Determine the [x, y] coordinate at the center of the cell enclosing the given text.  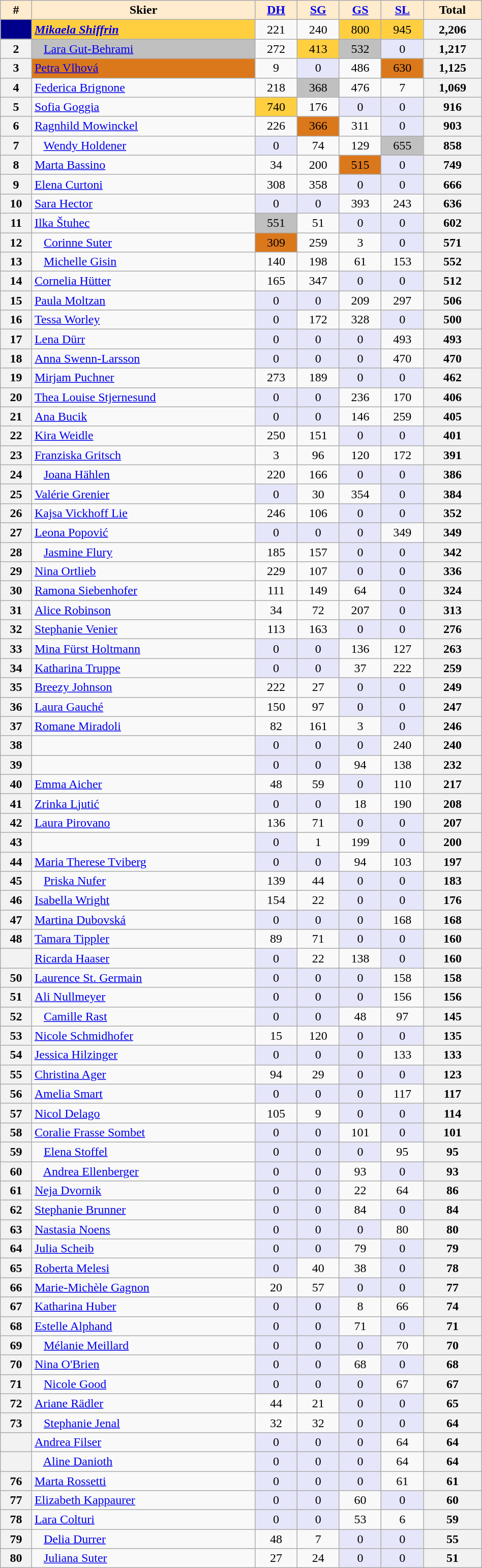
297 [403, 300]
31 [16, 610]
313 [453, 610]
127 [403, 649]
Tamara Tippler [143, 939]
Ana Bucik [143, 416]
Juliana Suter [143, 1558]
185 [277, 552]
Valérie Grenier [143, 494]
800 [360, 29]
273 [277, 378]
Roberta Melesi [143, 1268]
Mirjam Puchner [143, 378]
GS [360, 10]
4 [16, 87]
740 [277, 107]
Thea Louise Stjernesund [143, 397]
86 [453, 1191]
Maria Therese Tviberg [143, 862]
Leona Popović [143, 532]
250 [277, 436]
249 [453, 687]
96 [318, 455]
Corinne Suter [143, 243]
145 [453, 1016]
Amelia Smart [143, 1094]
354 [360, 494]
36 [16, 707]
602 [453, 223]
105 [277, 1113]
229 [277, 571]
19 [16, 378]
166 [318, 474]
146 [360, 416]
47 [16, 920]
Joana Hählen [143, 474]
157 [318, 552]
551 [277, 223]
Martina Dubovská [143, 920]
Coralie Frasse Sombet [143, 1132]
Isabella Wright [143, 900]
54 [16, 1055]
Mikaela Shiffrin [143, 29]
393 [360, 203]
Tessa Worley [143, 320]
Laura Gauché [143, 707]
Ramona Siebenhofer [143, 591]
391 [453, 455]
10 [16, 203]
56 [16, 1094]
SG [318, 10]
Nicol Delago [143, 1113]
Jasmine Flury [143, 552]
413 [318, 49]
Lara Colturi [143, 1520]
Sofia Goggia [143, 107]
218 [277, 87]
Aline Danioth [143, 1461]
Estelle Alphand [143, 1326]
232 [453, 765]
630 [403, 68]
401 [453, 436]
62 [16, 1210]
Kajsa Vickhoff Lie [143, 513]
199 [360, 842]
Neja Dvornik [143, 1191]
916 [453, 107]
263 [453, 649]
Elena Curtoni [143, 184]
749 [453, 165]
76 [16, 1481]
Jessica Hilzinger [143, 1055]
43 [16, 842]
462 [453, 378]
655 [403, 145]
Lena Dürr [143, 339]
221 [277, 29]
Emma Aicher [143, 784]
Federica Brignone [143, 87]
12 [16, 243]
486 [360, 68]
Paula Moltzan [143, 300]
Cornelia Hütter [143, 281]
114 [453, 1113]
46 [16, 900]
515 [360, 165]
28 [16, 552]
Kira Weidle [143, 436]
63 [16, 1229]
45 [16, 881]
506 [453, 300]
139 [277, 881]
110 [403, 784]
DH [277, 10]
123 [453, 1074]
328 [360, 320]
247 [453, 707]
347 [318, 281]
Ali Nullmeyer [143, 997]
217 [453, 784]
Marie-Michèle Gagnon [143, 1287]
2 [16, 49]
311 [360, 126]
Zrinka Ljutić [143, 803]
571 [453, 243]
324 [453, 591]
5 [16, 107]
16 [16, 320]
129 [360, 145]
149 [318, 591]
Skier [143, 10]
26 [16, 513]
226 [277, 126]
Ricarda Haaser [143, 958]
236 [360, 397]
1,125 [453, 68]
Julia Scheib [143, 1249]
113 [277, 629]
384 [453, 494]
Ragnhild Mowinckel [143, 126]
# [16, 10]
1,217 [453, 49]
Camille Rast [143, 1016]
33 [16, 649]
Andrea Ellenberger [143, 1171]
342 [453, 552]
208 [453, 803]
69 [16, 1345]
154 [277, 900]
358 [318, 184]
276 [453, 629]
552 [453, 262]
406 [453, 397]
Petra Vlhová [143, 68]
190 [403, 803]
41 [16, 803]
903 [453, 126]
Anna Swenn-Larsson [143, 358]
Stephanie Venier [143, 629]
140 [277, 262]
42 [16, 823]
183 [453, 881]
666 [453, 184]
197 [453, 862]
Wendy Holdener [143, 145]
103 [403, 862]
309 [277, 243]
532 [360, 49]
858 [453, 145]
Delia Durrer [143, 1539]
243 [403, 203]
945 [403, 29]
89 [277, 939]
Laura Pirovano [143, 823]
405 [453, 416]
23 [16, 455]
153 [403, 262]
50 [16, 978]
Laurence St. Germain [143, 978]
Lara Gut-Behrami [143, 49]
151 [318, 436]
368 [318, 87]
2,206 [453, 29]
Elizabeth Kappaurer [143, 1500]
Priska Nufer [143, 881]
Nicole Schmidhofer [143, 1036]
Marta Rossetti [143, 1481]
Ilka Štuhec [143, 223]
Mina Fürst Holtmann [143, 649]
163 [318, 629]
352 [453, 513]
39 [16, 765]
Franziska Gritsch [143, 455]
308 [277, 184]
135 [453, 1036]
198 [318, 262]
209 [360, 300]
Nicole Good [143, 1384]
272 [277, 49]
165 [277, 281]
Marta Bassino [143, 165]
150 [277, 707]
Nina Ortlieb [143, 571]
25 [16, 494]
Alice Robinson [143, 610]
161 [318, 726]
Romane Miradoli [143, 726]
Total [453, 10]
500 [453, 320]
636 [453, 203]
35 [16, 687]
106 [318, 513]
170 [403, 397]
1,069 [453, 87]
107 [318, 571]
17 [16, 339]
Elena Stoffel [143, 1152]
82 [277, 726]
SL [403, 10]
Michelle Gisin [143, 262]
220 [277, 474]
512 [453, 281]
Sara Hector [143, 203]
336 [453, 571]
Stephanie Brunner [143, 1210]
73 [16, 1423]
13 [16, 262]
Nastasia Noens [143, 1229]
14 [16, 281]
Christina Ager [143, 1074]
1 [318, 842]
52 [16, 1016]
111 [277, 591]
Katharina Truppe [143, 668]
476 [360, 87]
Stephanie Jenal [143, 1423]
58 [16, 1132]
Mélanie Meillard [143, 1345]
Breezy Johnson [143, 687]
Andrea Filser [143, 1442]
Ariane Rädler [143, 1403]
189 [318, 378]
386 [453, 474]
366 [318, 126]
11 [16, 223]
Nina O'Brien [143, 1365]
Katharina Huber [143, 1307]
